Find where the given text appears and provide that cell's center as [X, Y] coordinate. 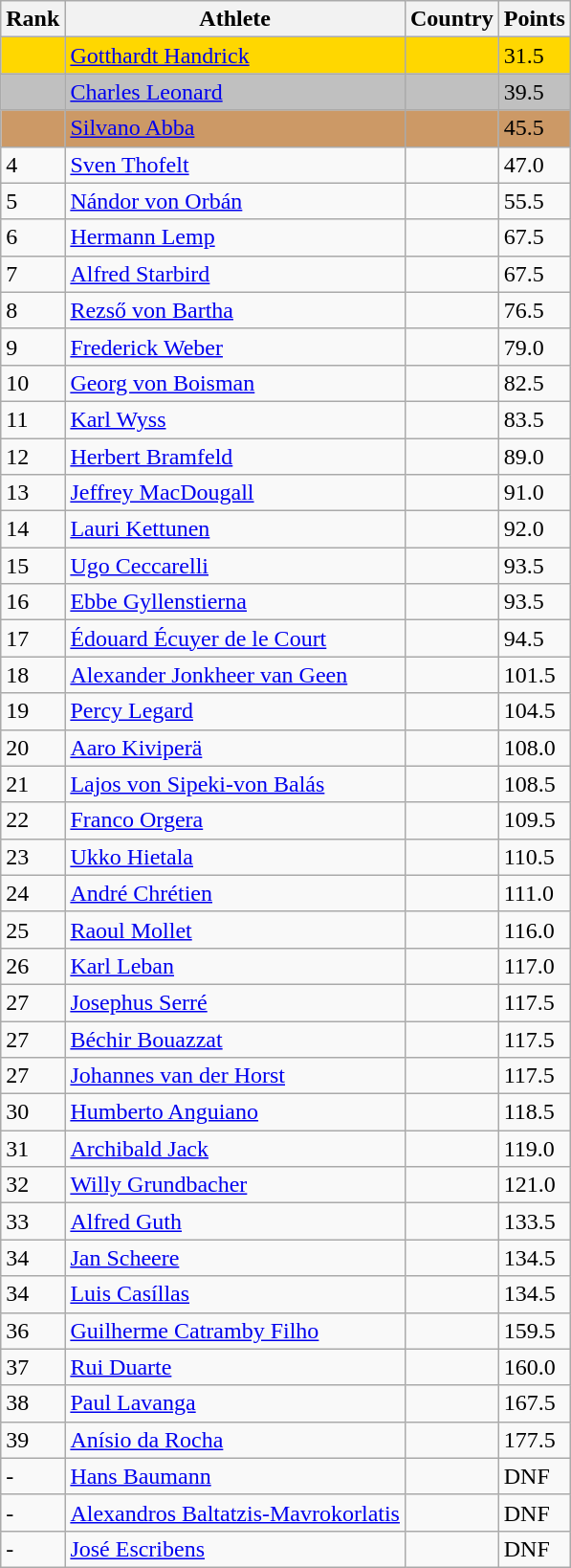
92.0 [534, 529]
177.5 [534, 1440]
4 [33, 165]
Alexandros Baltatzis-Mavrokorlatis [235, 1512]
14 [33, 529]
89.0 [534, 457]
Jan Scheere [235, 1258]
16 [33, 602]
Frederick Weber [235, 347]
Ugo Ceccarelli [235, 566]
Gotthardt Handrick [235, 56]
37 [33, 1367]
Franco Orgera [235, 820]
109.5 [534, 820]
Josephus Serré [235, 1002]
47.0 [534, 165]
Archibald Jack [235, 1149]
116.0 [534, 930]
12 [33, 457]
94.5 [534, 638]
160.0 [534, 1367]
Paul Lavanga [235, 1403]
Sven Thofelt [235, 165]
Country [451, 19]
159.5 [534, 1331]
36 [33, 1331]
Georg von Boisman [235, 383]
133.5 [534, 1221]
Rank [33, 19]
167.5 [534, 1403]
Raoul Mollet [235, 930]
117.0 [534, 966]
6 [33, 237]
Karl Wyss [235, 419]
31 [33, 1149]
23 [33, 857]
Luis Casíllas [235, 1294]
31.5 [534, 56]
Nándor von Orbán [235, 201]
Ukko Hietala [235, 857]
Athlete [235, 19]
André Chrétien [235, 893]
121.0 [534, 1185]
9 [33, 347]
19 [33, 711]
13 [33, 493]
118.5 [534, 1112]
José Escribens [235, 1549]
20 [33, 748]
Humberto Anguiano [235, 1112]
17 [33, 638]
Silvano Abba [235, 128]
22 [33, 820]
Anísio da Rocha [235, 1440]
Alfred Starbird [235, 274]
25 [33, 930]
8 [33, 310]
33 [33, 1221]
Points [534, 19]
24 [33, 893]
26 [33, 966]
Charles Leonard [235, 92]
Lauri Kettunen [235, 529]
111.0 [534, 893]
Guilherme Catramby Filho [235, 1331]
82.5 [534, 383]
Rui Duarte [235, 1367]
Rezső von Bartha [235, 310]
79.0 [534, 347]
38 [33, 1403]
119.0 [534, 1149]
Hermann Lemp [235, 237]
18 [33, 675]
Jeffrey MacDougall [235, 493]
108.5 [534, 784]
5 [33, 201]
Alfred Guth [235, 1221]
11 [33, 419]
Édouard Écuyer de le Court [235, 638]
76.5 [534, 310]
Aaro Kiviperä [235, 748]
45.5 [534, 128]
Hans Baumann [235, 1476]
104.5 [534, 711]
83.5 [534, 419]
110.5 [534, 857]
Percy Legard [235, 711]
108.0 [534, 748]
Johannes van der Horst [235, 1076]
101.5 [534, 675]
Ebbe Gyllenstierna [235, 602]
10 [33, 383]
55.5 [534, 201]
Herbert Bramfeld [235, 457]
30 [33, 1112]
91.0 [534, 493]
Lajos von Sipeki-von Balás [235, 784]
7 [33, 274]
21 [33, 784]
39.5 [534, 92]
Béchir Bouazzat [235, 1039]
Alexander Jonkheer van Geen [235, 675]
32 [33, 1185]
Karl Leban [235, 966]
39 [33, 1440]
15 [33, 566]
Willy Grundbacher [235, 1185]
